Determine the [x, y] coordinate at the center of the cell enclosing the given text.  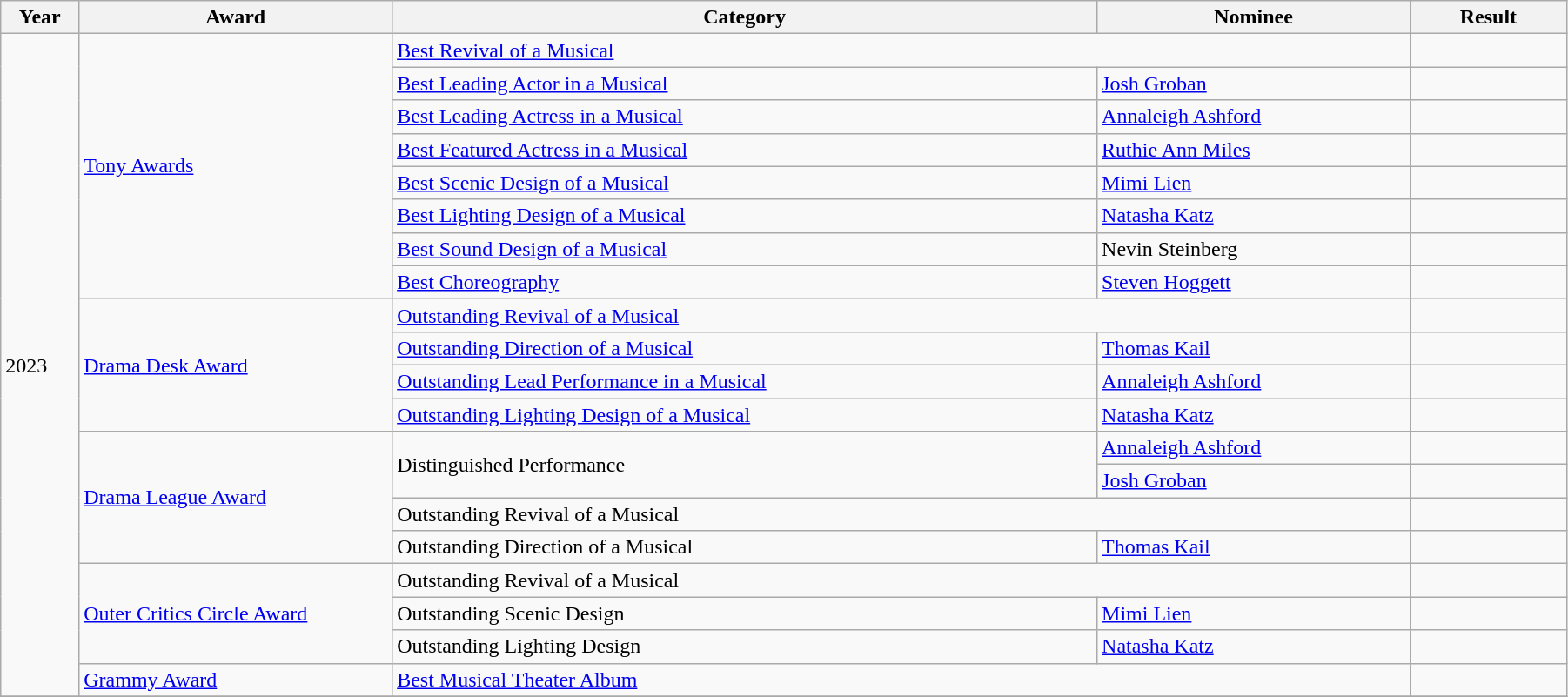
Steven Hoggett [1254, 282]
Nominee [1254, 17]
Best Leading Actress in a Musical [745, 117]
Nevin Steinberg [1254, 249]
Best Choreography [745, 282]
Result [1488, 17]
Ruthie Ann Miles [1254, 150]
Outstanding Lighting Design [745, 647]
Best Lighting Design of a Musical [745, 216]
Grammy Award [236, 680]
Best Featured Actress in a Musical [745, 150]
Drama Desk Award [236, 365]
Best Scenic Design of a Musical [745, 183]
Best Leading Actor in a Musical [745, 84]
Tony Awards [236, 166]
Best Sound Design of a Musical [745, 249]
Best Revival of a Musical [901, 50]
Best Musical Theater Album [901, 680]
2023 [40, 365]
Drama League Award [236, 498]
Year [40, 17]
Outstanding Scenic Design [745, 613]
Distinguished Performance [745, 465]
Category [745, 17]
Outer Critics Circle Award [236, 613]
Outstanding Lead Performance in a Musical [745, 381]
Award [236, 17]
Outstanding Lighting Design of a Musical [745, 415]
